Output the (x, y) coordinate of the center of the cell containing the given text.  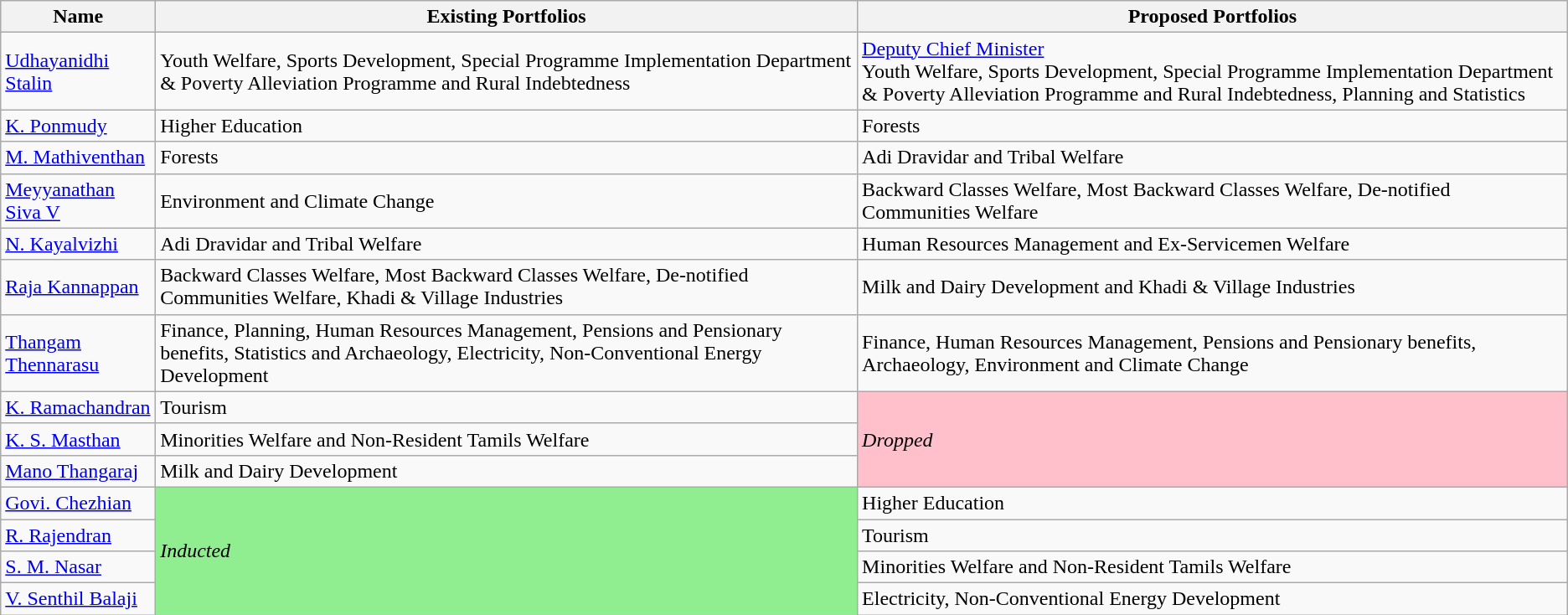
S. M. Nasar (79, 567)
Govi. Chezhian (79, 503)
Electricity, Non-Conventional Energy Development (1213, 599)
Inducted (507, 550)
Existing Portfolios (507, 17)
Backward Classes Welfare, Most Backward Classes Welfare, De-notified Communities Welfare (1213, 201)
Finance, Human Resources Management, Pensions and Pensionary benefits, Archaeology, Environment and Climate Change (1213, 353)
K. Ponmudy (79, 126)
Milk and Dairy Development (507, 471)
Human Resources Management and Ex-Servicemen Welfare (1213, 244)
Mano Thangaraj (79, 471)
Youth Welfare, Sports Development, Special Programme Implementation Department & Poverty Alleviation Programme and Rural Indebtedness (507, 71)
Name (79, 17)
Backward Classes Welfare, Most Backward Classes Welfare, De-notified Communities Welfare, Khadi & Village Industries (507, 287)
Meyyanathan Siva V (79, 201)
Proposed Portfolios (1213, 17)
N. Kayalvizhi (79, 244)
Thangam Thennarasu (79, 353)
Udhayanidhi Stalin (79, 71)
V. Senthil Balaji (79, 599)
K. Ramachandran (79, 407)
K. S. Masthan (79, 439)
R. Rajendran (79, 535)
M. Mathiventhan (79, 158)
Dropped (1213, 439)
Environment and Climate Change (507, 201)
Raja Kannappan (79, 287)
Milk and Dairy Development and Khadi & Village Industries (1213, 287)
